Scan for the cell matching the given text and deliver its [x, y] coordinate at center. 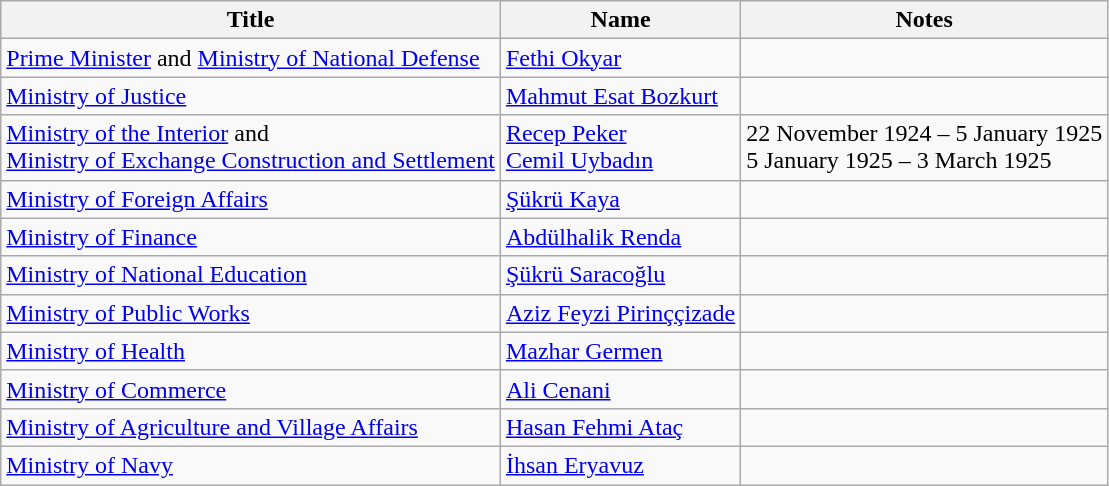
Şükrü Saracoğlu [620, 275]
Name [620, 20]
Hasan Fehmi Ataç [620, 427]
Şükrü Kaya [620, 199]
Ali Cenani [620, 389]
22 November 1924 – 5 January 19255 January 1925 – 3 March 1925 [924, 148]
Ministry of Agriculture and Village Affairs [251, 427]
Ministry of National Education [251, 275]
Prime Minister and Ministry of National Defense [251, 58]
Ministry of Navy [251, 465]
Ministry of Commerce [251, 389]
İhsan Eryavuz [620, 465]
Ministry of Public Works [251, 313]
Mahmut Esat Bozkurt [620, 96]
Notes [924, 20]
Fethi Okyar [620, 58]
Ministry of Foreign Affairs [251, 199]
Abdülhalik Renda [620, 237]
Ministry of Justice [251, 96]
Recep PekerCemil Uybadın [620, 148]
Mazhar Germen [620, 351]
Ministry of Finance [251, 237]
Aziz Feyzi Pirinççizade [620, 313]
Title [251, 20]
Ministry of Health [251, 351]
Ministry of the Interior andMinistry of Exchange Construction and Settlement [251, 148]
